Extract the (X, Y) coordinate from the center of the cell holding the provided text.  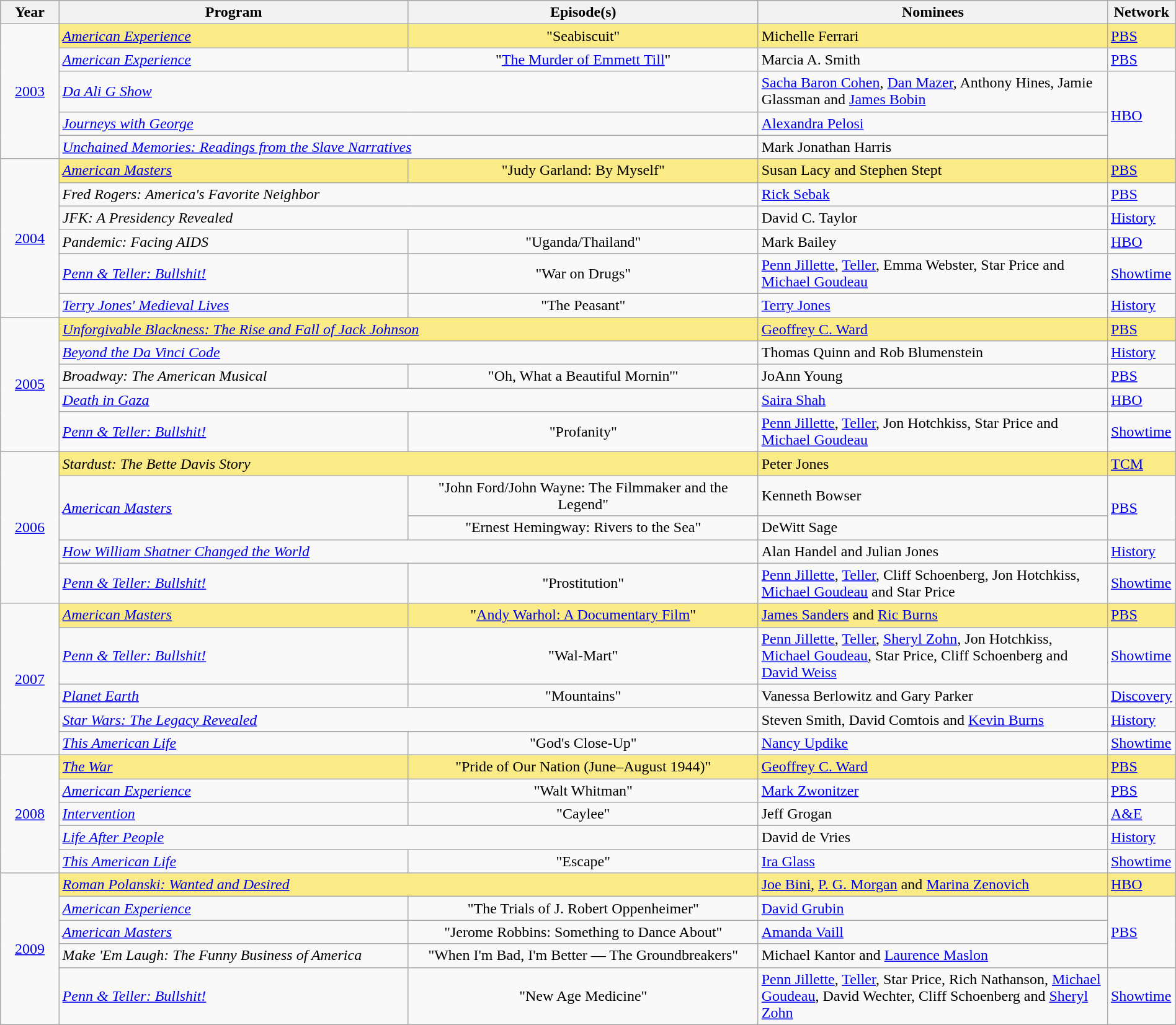
"Ernest Hemingway: Rivers to the Sea" (583, 528)
"War on Drugs" (583, 273)
"The Murder of Emmett Till" (583, 60)
"God's Close-Up" (583, 743)
Terry Jones' Medieval Lives (233, 305)
Amanda Vaill (933, 932)
"New Age Medicine" (583, 996)
Fred Rogers: America's Favorite Neighbor (408, 194)
Penn Jillette, Teller, Sheryl Zohn, Jon Hotchkiss, Michael Goudeau, Star Price, Cliff Schoenberg and David Weiss (933, 655)
Ira Glass (933, 861)
Make 'Em Laugh: The Funny Business of America (233, 956)
2005 (30, 384)
"The Peasant" (583, 305)
"Walt Whitman" (583, 791)
Year (30, 12)
Vanessa Berlowitz and Gary Parker (933, 696)
Saira Shah (933, 400)
DeWitt Sage (933, 528)
Sacha Baron Cohen, Dan Mazer, Anthony Hines, Jamie Glassman and James Bobin (933, 92)
2004 (30, 238)
Michelle Ferrari (933, 36)
"Profanity" (583, 432)
Mark Bailey (933, 241)
David Grubin (933, 908)
Marcia A. Smith (933, 60)
"Oh, What a Beautiful Mornin'" (583, 376)
"Uganda/Thailand" (583, 241)
Journeys with George (408, 123)
Mark Jonathan Harris (933, 147)
Terry Jones (933, 305)
Joe Bini, P. G. Morgan and Marina Zenovich (933, 885)
Unchained Memories: Readings from the Slave Narratives (408, 147)
TCM (1141, 464)
Da Ali G Show (408, 92)
"John Ford/John Wayne: The Filmmaker and the Legend" (583, 496)
Death in Gaza (408, 400)
The War (233, 766)
Program (233, 12)
2007 (30, 679)
2008 (30, 814)
Mark Zwonitzer (933, 791)
Alan Handel and Julian Jones (933, 551)
David de Vries (933, 838)
"Wal-Mart" (583, 655)
Thomas Quinn and Rob Blumenstein (933, 353)
Nominees (933, 12)
"Mountains" (583, 696)
JoAnn Young (933, 376)
"Jerome Robbins: Something to Dance About" (583, 932)
Penn Jillette, Teller, Emma Webster, Star Price and Michael Goudeau (933, 273)
2006 (30, 528)
2009 (30, 949)
"Prostitution" (583, 583)
Beyond the Da Vinci Code (408, 353)
How William Shatner Changed the World (408, 551)
"Pride of Our Nation (June–August 1944)" (583, 766)
Peter Jones (933, 464)
Jeff Grogan (933, 814)
"The Trials of J. Robert Oppenheimer" (583, 908)
Intervention (233, 814)
Rick Sebak (933, 194)
Life After People (408, 838)
Stardust: The Bette Davis Story (408, 464)
David C. Taylor (933, 218)
"Judy Garland: By Myself" (583, 171)
Planet Earth (233, 696)
"Seabiscuit" (583, 36)
Susan Lacy and Stephen Stept (933, 171)
Network (1141, 12)
"Escape" (583, 861)
Michael Kantor and Laurence Maslon (933, 956)
Steven Smith, David Comtois and Kevin Burns (933, 719)
Pandemic: Facing AIDS (233, 241)
A&E (1141, 814)
Penn Jillette, Teller, Cliff Schoenberg, Jon Hotchkiss, Michael Goudeau and Star Price (933, 583)
Discovery (1141, 696)
Star Wars: The Legacy Revealed (408, 719)
JFK: A Presidency Revealed (408, 218)
"Caylee" (583, 814)
Unforgivable Blackness: The Rise and Fall of Jack Johnson (408, 329)
Penn Jillette, Teller, Star Price, Rich Nathanson, Michael Goudeau, David Wechter, Cliff Schoenberg and Sheryl Zohn (933, 996)
Nancy Updike (933, 743)
Kenneth Bowser (933, 496)
Alexandra Pelosi (933, 123)
Episode(s) (583, 12)
Broadway: The American Musical (233, 376)
2003 (30, 92)
Roman Polanski: Wanted and Desired (408, 885)
"When I'm Bad, I'm Better — The Groundbreakers" (583, 956)
Penn Jillette, Teller, Jon Hotchkiss, Star Price and Michael Goudeau (933, 432)
James Sanders and Ric Burns (933, 615)
"Andy Warhol: A Documentary Film" (583, 615)
